Detect which cell encompasses the target text, then output its (X, Y) center coordinate. 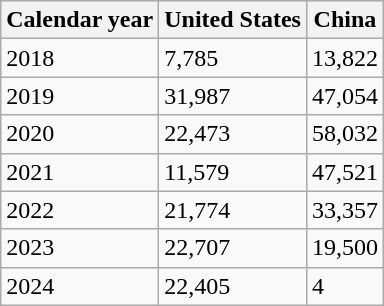
2023 (80, 248)
22,707 (233, 248)
13,822 (344, 58)
2019 (80, 96)
21,774 (233, 210)
4 (344, 286)
2020 (80, 134)
7,785 (233, 58)
22,405 (233, 286)
2021 (80, 172)
United States (233, 20)
33,357 (344, 210)
31,987 (233, 96)
2022 (80, 210)
22,473 (233, 134)
11,579 (233, 172)
Calendar year (80, 20)
19,500 (344, 248)
58,032 (344, 134)
47,521 (344, 172)
47,054 (344, 96)
China (344, 20)
2018 (80, 58)
2024 (80, 286)
